Output the [X, Y] coordinate of the center of the cell containing the given text.  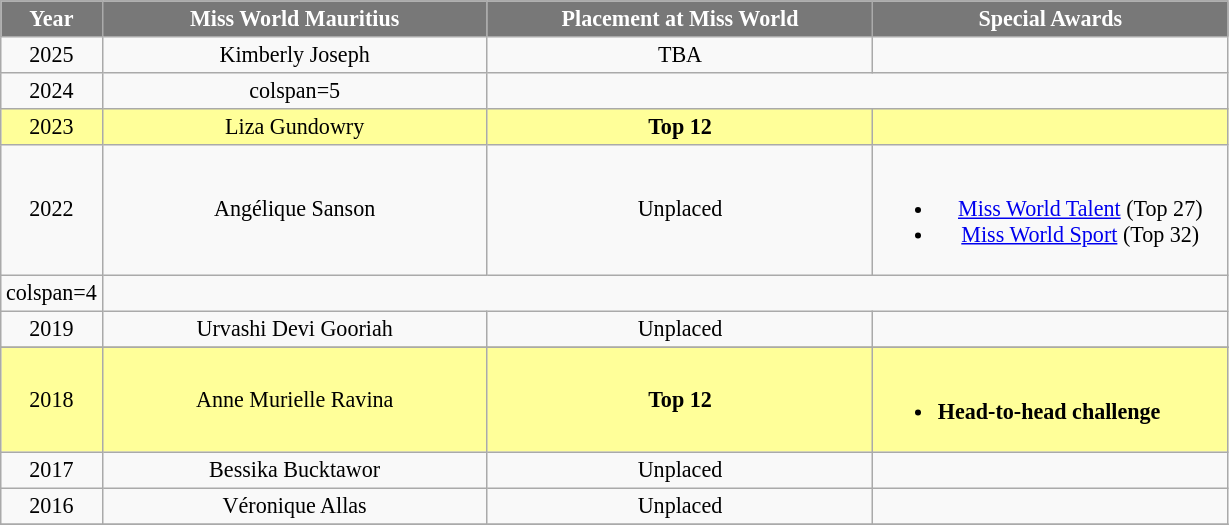
2023 [52, 126]
2016 [52, 506]
Miss World Mauritius [294, 18]
Special Awards [1050, 18]
Miss World Talent (Top 27)Miss World Sport (Top 32) [1050, 210]
2022 [52, 210]
2024 [52, 90]
Véronique Allas [294, 506]
2018 [52, 398]
Placement at Miss World [680, 18]
Bessika Bucktawor [294, 470]
2025 [52, 54]
Angélique Sanson [294, 210]
Head-to-head challenge [1050, 398]
Year [52, 18]
colspan=4 [52, 293]
2019 [52, 328]
2017 [52, 470]
Liza Gundowry [294, 126]
colspan=5 [294, 90]
Kimberly Joseph [294, 54]
Anne Murielle Ravina [294, 398]
TBA [680, 54]
Urvashi Devi Gooriah [294, 328]
